Pinpoint the cell where the given text exists, returning its [x, y] midpoint coordinate. 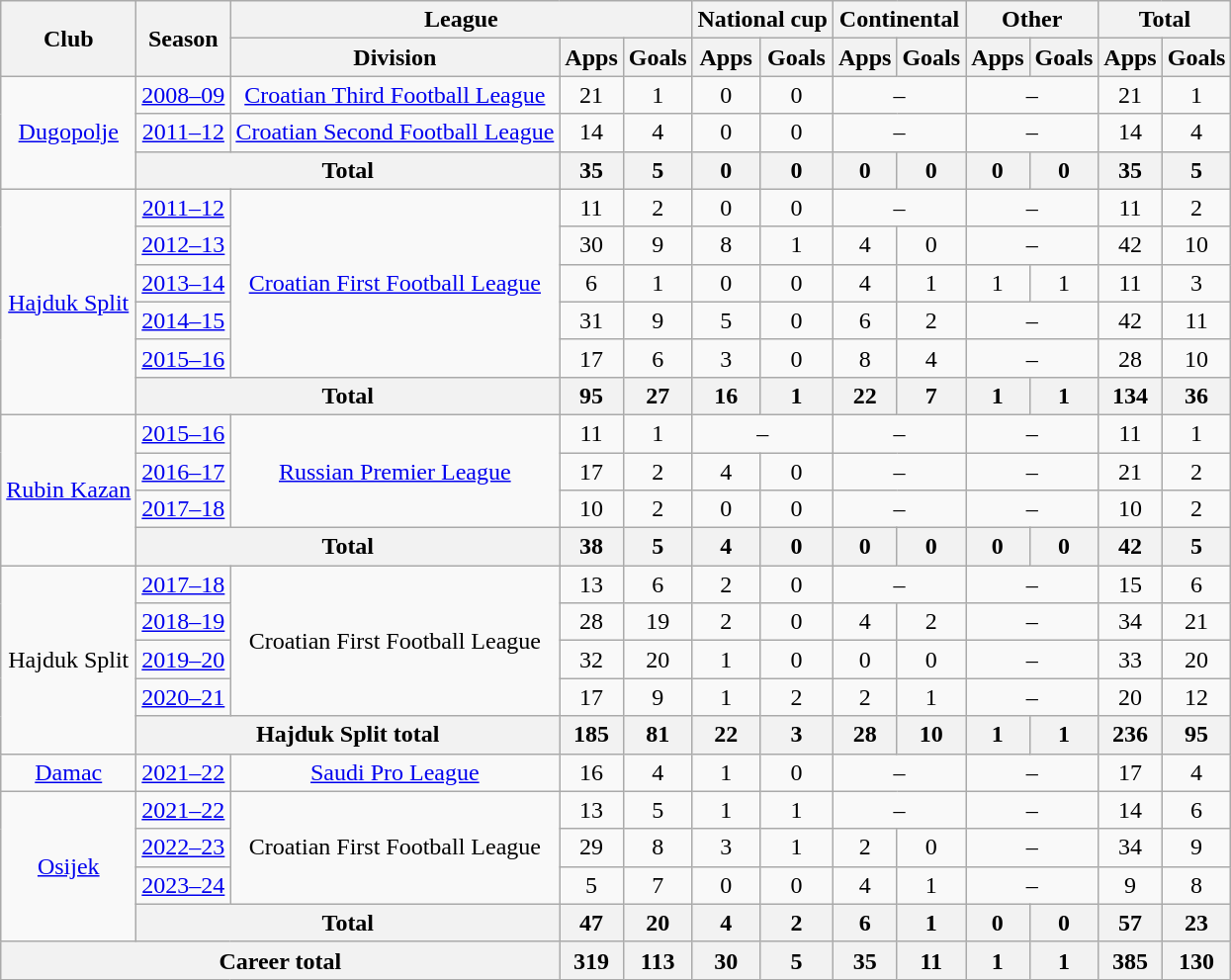
2020–21 [184, 697]
Dugopolje [69, 133]
23 [1196, 923]
Damac [69, 772]
Season [184, 39]
2008–09 [184, 95]
32 [591, 660]
2022–23 [184, 847]
36 [1196, 396]
Career total [281, 960]
Hajduk Split total [348, 735]
19 [658, 622]
2023–24 [184, 885]
185 [591, 735]
Russian Premier League [396, 471]
2014–15 [184, 320]
57 [1130, 923]
29 [591, 847]
2019–20 [184, 660]
Croatian Third Football League [396, 95]
Other [1032, 20]
130 [1196, 960]
81 [658, 735]
47 [591, 923]
Club [69, 39]
38 [591, 547]
113 [658, 960]
Rubin Kazan [69, 490]
319 [591, 960]
31 [591, 320]
Saudi Pro League [396, 772]
Osijek [69, 866]
134 [1130, 396]
2016–17 [184, 472]
15 [1130, 584]
236 [1130, 735]
2013–14 [184, 283]
League [461, 20]
Division [396, 57]
2018–19 [184, 622]
385 [1130, 960]
12 [1196, 697]
Croatian Second Football League [396, 133]
33 [1130, 660]
National cup [762, 20]
Continental [899, 20]
27 [658, 396]
2012–13 [184, 245]
